From the cell containing the given text, extract its center point as (X, Y) coordinate. 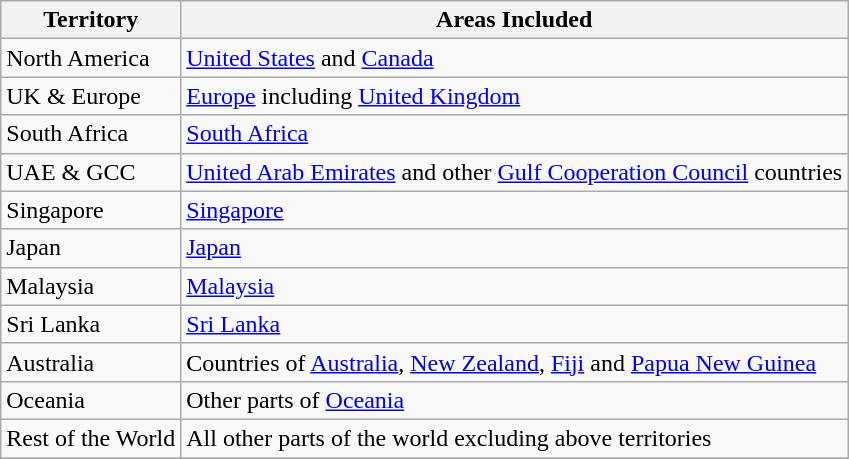
United Arab Emirates and other Gulf Cooperation Council countries (514, 172)
UK & Europe (91, 96)
Europe including United Kingdom (514, 96)
Rest of the World (91, 438)
Oceania (91, 400)
United States and Canada (514, 58)
North America (91, 58)
Australia (91, 362)
Other parts of Oceania (514, 400)
Areas Included (514, 20)
Territory (91, 20)
UAE & GCC (91, 172)
Countries of Australia, New Zealand, Fiji and Papua New Guinea (514, 362)
All other parts of the world excluding above territories (514, 438)
